Detect which cell encompasses the target text, then output its [X, Y] center coordinate. 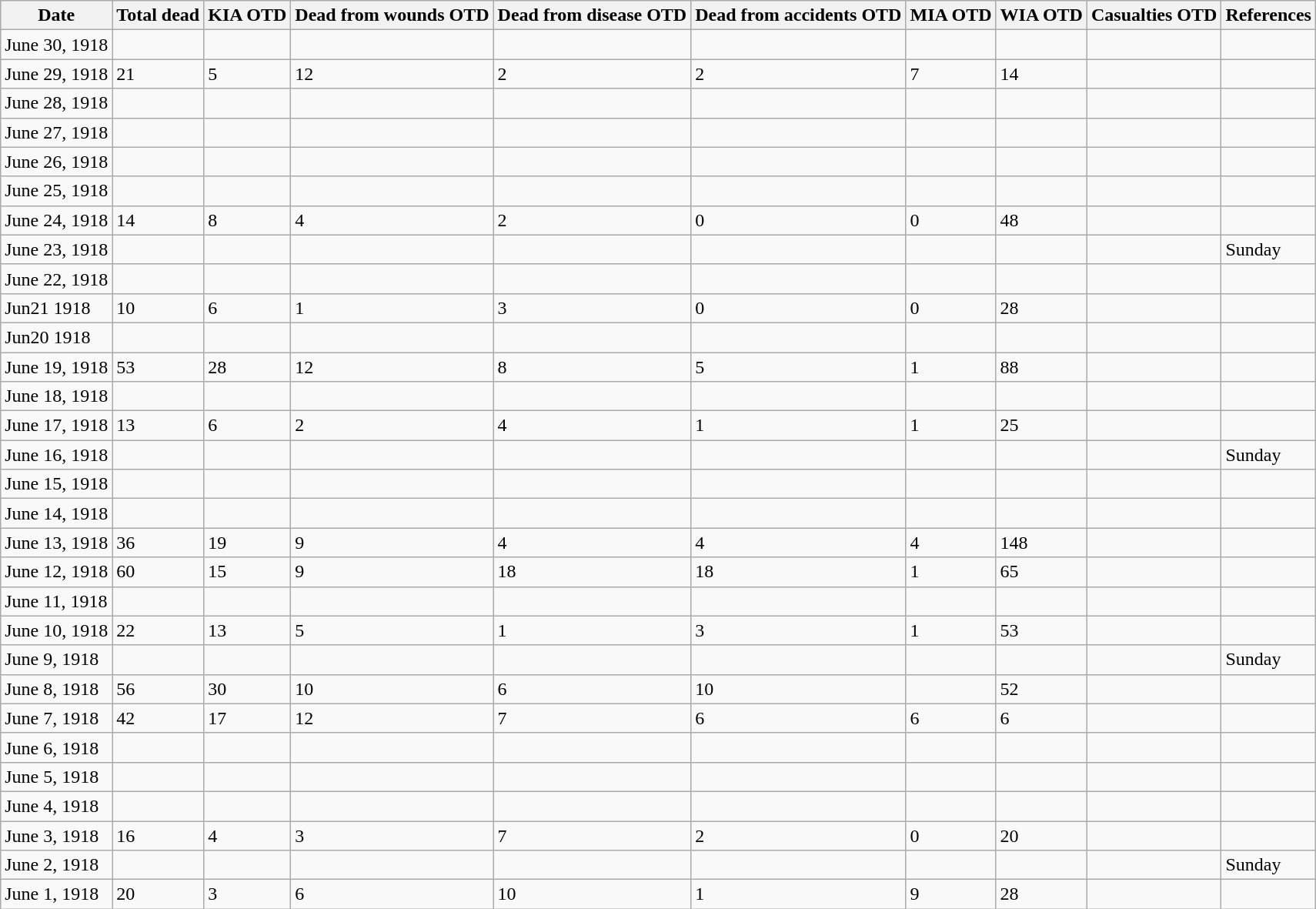
June 15, 1918 [57, 484]
48 [1041, 220]
June 22, 1918 [57, 279]
June 7, 1918 [57, 718]
June 16, 1918 [57, 455]
June 6, 1918 [57, 747]
42 [159, 718]
June 18, 1918 [57, 396]
21 [159, 74]
June 2, 1918 [57, 865]
Date [57, 15]
June 12, 1918 [57, 572]
60 [159, 572]
15 [248, 572]
30 [248, 689]
Total dead [159, 15]
17 [248, 718]
June 10, 1918 [57, 630]
June 5, 1918 [57, 777]
36 [159, 543]
June 28, 1918 [57, 103]
52 [1041, 689]
Casualties OTD [1154, 15]
KIA OTD [248, 15]
June 4, 1918 [57, 806]
65 [1041, 572]
June 27, 1918 [57, 132]
June 13, 1918 [57, 543]
June 19, 1918 [57, 367]
June 14, 1918 [57, 513]
MIA OTD [951, 15]
June 8, 1918 [57, 689]
Jun21 1918 [57, 308]
Dead from accidents OTD [799, 15]
56 [159, 689]
25 [1041, 426]
Jun20 1918 [57, 337]
16 [159, 835]
22 [159, 630]
June 1, 1918 [57, 894]
June 25, 1918 [57, 191]
June 3, 1918 [57, 835]
Dead from wounds OTD [392, 15]
June 9, 1918 [57, 660]
June 11, 1918 [57, 601]
June 26, 1918 [57, 162]
June 23, 1918 [57, 249]
June 30, 1918 [57, 45]
June 24, 1918 [57, 220]
References [1268, 15]
WIA OTD [1041, 15]
88 [1041, 367]
June 29, 1918 [57, 74]
Dead from disease OTD [593, 15]
19 [248, 543]
148 [1041, 543]
June 17, 1918 [57, 426]
